Pinpoint the cell where the given text exists, returning its [X, Y] midpoint coordinate. 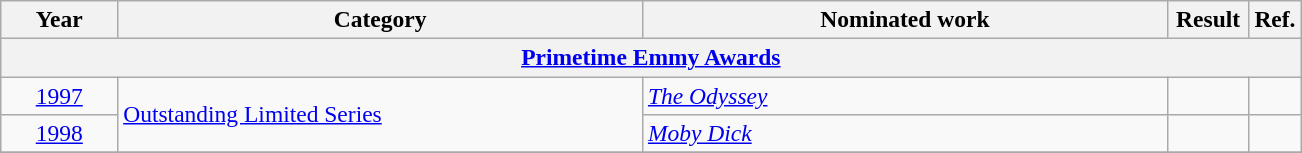
Result [1208, 19]
Nominated work [906, 19]
Ref. [1275, 19]
1998 [60, 133]
1997 [60, 95]
Primetime Emmy Awards [651, 57]
Year [60, 19]
Outstanding Limited Series [380, 114]
The Odyssey [906, 95]
Moby Dick [906, 133]
Category [380, 19]
